From the cell containing the given text, extract its center point as (x, y) coordinate. 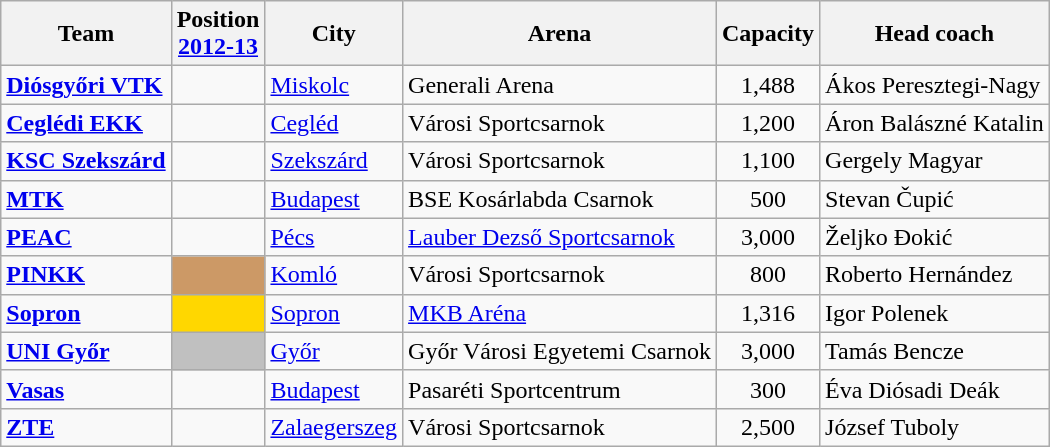
Diósgyőri VTK (86, 85)
Arena (560, 34)
Position2012-13 (218, 34)
UNI Győr (86, 351)
Komló (334, 275)
PEAC (86, 237)
Pécs (334, 237)
Igor Polenek (935, 313)
PINKK (86, 275)
Stevan Čupić (935, 199)
Gergely Magyar (935, 161)
Zalaegerszeg (334, 427)
Cegléd (334, 123)
Győr Városi Egyetemi Csarnok (560, 351)
2,500 (768, 427)
Capacity (768, 34)
1,316 (768, 313)
MKB Aréna (560, 313)
BSE Kosárlabda Csarnok (560, 199)
Generali Arena (560, 85)
Szekszárd (334, 161)
Ákos Peresztegi-Nagy (935, 85)
Team (86, 34)
Győr (334, 351)
KSC Szekszárd (86, 161)
Éva Diósadi Deák (935, 389)
Tamás Bencze (935, 351)
József Tuboly (935, 427)
Miskolc (334, 85)
Ceglédi EKK (86, 123)
Lauber Dezső Sportcsarnok (560, 237)
Áron Balászné Katalin (935, 123)
800 (768, 275)
Roberto Hernández (935, 275)
500 (768, 199)
Vasas (86, 389)
1,488 (768, 85)
1,200 (768, 123)
Head coach (935, 34)
ZTE (86, 427)
Željko Đokić (935, 237)
City (334, 34)
1,100 (768, 161)
MTK (86, 199)
300 (768, 389)
Pasaréti Sportcentrum (560, 389)
